Pinpoint the cell where the given text exists, returning its [X, Y] midpoint coordinate. 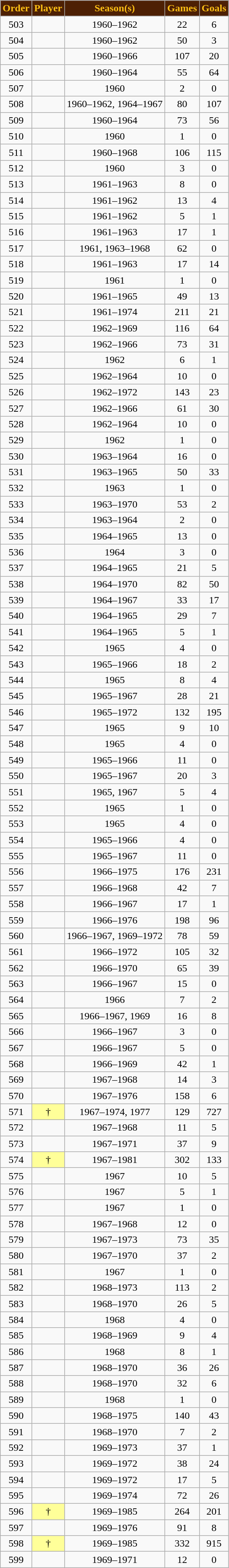
113 [182, 1288]
577 [16, 1208]
511 [16, 152]
36 [182, 1368]
35 [214, 1240]
538 [16, 584]
568 [16, 1064]
105 [182, 952]
115 [214, 152]
596 [16, 1512]
591 [16, 1431]
556 [16, 872]
588 [16, 1384]
1968–1975 [114, 1415]
1965–1972 [114, 712]
581 [16, 1272]
1967–1976 [114, 1096]
587 [16, 1368]
133 [214, 1160]
18 [182, 664]
231 [214, 872]
116 [182, 328]
545 [16, 696]
506 [16, 72]
554 [16, 840]
594 [16, 1479]
549 [16, 760]
563 [16, 984]
Goals [214, 8]
507 [16, 88]
585 [16, 1336]
524 [16, 360]
80 [182, 104]
1960–1968 [114, 152]
557 [16, 888]
1966 [114, 1000]
572 [16, 1128]
1963–1965 [114, 472]
1964–1970 [114, 584]
53 [182, 504]
535 [16, 536]
515 [16, 216]
542 [16, 648]
532 [16, 488]
1964 [114, 552]
579 [16, 1240]
28 [182, 696]
23 [214, 392]
551 [16, 792]
590 [16, 1415]
571 [16, 1112]
1963 [114, 488]
106 [182, 152]
1967–1973 [114, 1240]
59 [214, 936]
78 [182, 936]
519 [16, 280]
158 [182, 1096]
580 [16, 1256]
536 [16, 552]
567 [16, 1048]
561 [16, 952]
1967–1971 [114, 1144]
143 [182, 392]
201 [214, 1512]
129 [182, 1112]
564 [16, 1000]
62 [182, 248]
1961–1965 [114, 296]
574 [16, 1160]
531 [16, 472]
1968–1973 [114, 1288]
540 [16, 616]
72 [182, 1496]
558 [16, 904]
546 [16, 712]
915 [214, 1544]
1961 [114, 280]
533 [16, 504]
525 [16, 376]
517 [16, 248]
559 [16, 920]
1962–1972 [114, 392]
Player [48, 8]
1966–1972 [114, 952]
1966–1975 [114, 872]
548 [16, 744]
1961, 1963–1968 [114, 248]
195 [214, 712]
82 [182, 584]
553 [16, 824]
Order [16, 8]
555 [16, 856]
562 [16, 968]
198 [182, 920]
516 [16, 232]
569 [16, 1080]
565 [16, 1016]
503 [16, 24]
514 [16, 200]
43 [214, 1415]
586 [16, 1352]
526 [16, 392]
55 [182, 72]
1966–1969 [114, 1064]
30 [214, 408]
1968–1969 [114, 1336]
1966–1976 [114, 920]
61 [182, 408]
529 [16, 440]
132 [182, 712]
1961–1974 [114, 312]
1967–1981 [114, 1160]
1967–1970 [114, 1256]
510 [16, 136]
302 [182, 1160]
537 [16, 568]
332 [182, 1544]
573 [16, 1144]
49 [182, 296]
91 [182, 1528]
1969–1971 [114, 1560]
576 [16, 1192]
566 [16, 1032]
527 [16, 408]
504 [16, 40]
552 [16, 808]
65 [182, 968]
1967–1974, 1977 [114, 1112]
520 [16, 296]
508 [16, 104]
1963–1970 [114, 504]
1969–1976 [114, 1528]
578 [16, 1224]
Games [182, 8]
1960–1962, 1964–1967 [114, 104]
96 [214, 920]
1966–1967, 1969–1972 [114, 936]
1969–1973 [114, 1447]
509 [16, 120]
15 [182, 984]
264 [182, 1512]
1969–1974 [114, 1496]
534 [16, 520]
550 [16, 776]
176 [182, 872]
1960–1966 [114, 56]
1965, 1967 [114, 792]
575 [16, 1176]
56 [214, 120]
727 [214, 1112]
211 [182, 312]
513 [16, 184]
539 [16, 600]
39 [214, 968]
592 [16, 1447]
528 [16, 424]
38 [182, 1463]
583 [16, 1304]
598 [16, 1544]
512 [16, 168]
140 [182, 1415]
597 [16, 1528]
541 [16, 632]
589 [16, 1400]
582 [16, 1288]
593 [16, 1463]
24 [214, 1463]
530 [16, 456]
1962–1969 [114, 328]
505 [16, 56]
584 [16, 1320]
560 [16, 936]
1966–1967, 1969 [114, 1016]
595 [16, 1496]
570 [16, 1096]
29 [182, 616]
523 [16, 344]
543 [16, 664]
1966–1970 [114, 968]
22 [182, 24]
521 [16, 312]
544 [16, 680]
Season(s) [114, 8]
1966–1968 [114, 888]
547 [16, 728]
518 [16, 264]
599 [16, 1560]
1964–1967 [114, 600]
522 [16, 328]
31 [214, 344]
